Return the [x, y] coordinate for the center point of the cell that contains the specified text.  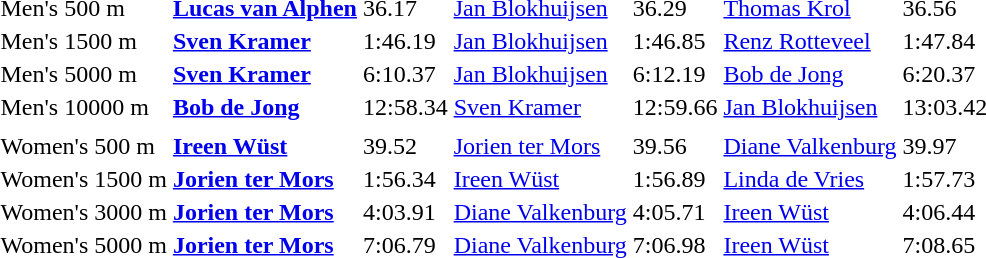
1:56.89 [675, 179]
4:03.91 [405, 212]
39.56 [675, 146]
4:05.71 [675, 212]
1:56.34 [405, 179]
39.52 [405, 146]
Renz Rotteveel [810, 41]
6:10.37 [405, 74]
Linda de Vries [810, 179]
6:12.19 [675, 74]
12:58.34 [405, 107]
1:46.85 [675, 41]
1:46.19 [405, 41]
12:59.66 [675, 107]
